Pinpoint the cell where the given text exists, returning its (x, y) midpoint coordinate. 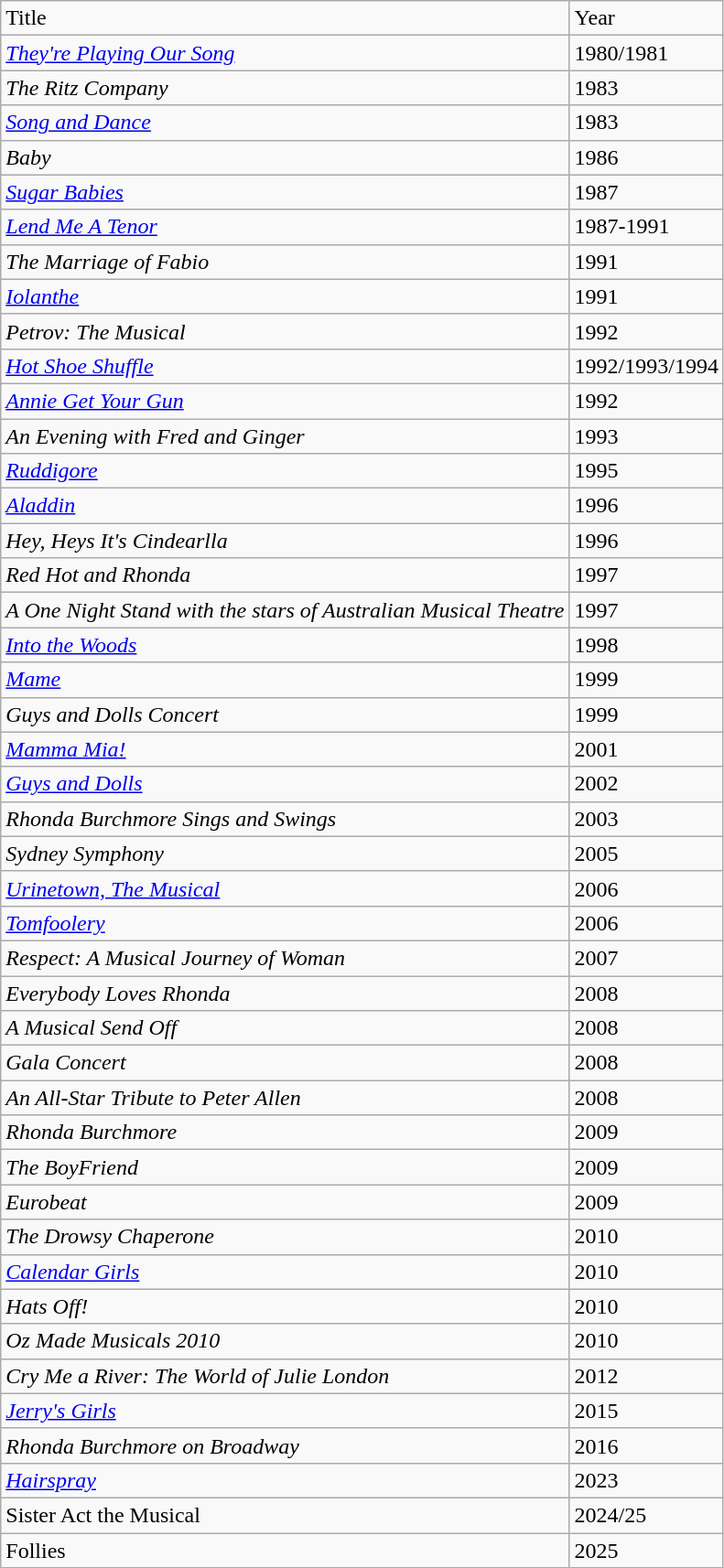
A Musical Send Off (286, 1028)
Sydney Symphony (286, 854)
1987-1991 (646, 227)
The Marriage of Fabio (286, 262)
Jerry's Girls (286, 1411)
Guys and Dolls (286, 784)
Red Hot and Rhonda (286, 575)
Baby (286, 157)
Rhonda Burchmore Sings and Swings (286, 819)
The BoyFriend (286, 1167)
Aladdin (286, 506)
Respect: A Musical Journey of Woman (286, 958)
2024/25 (646, 1515)
2016 (646, 1445)
Into the Woods (286, 645)
Mame (286, 680)
Year (646, 18)
2023 (646, 1480)
Hey, Heys It's Cindearlla (286, 541)
Ruddigore (286, 471)
2012 (646, 1376)
Sugar Babies (286, 192)
Eurobeat (286, 1202)
Song and Dance (286, 123)
Rhonda Burchmore (286, 1133)
The Drowsy Chaperone (286, 1237)
Annie Get Your Gun (286, 401)
1998 (646, 645)
Lend Me A Tenor (286, 227)
Tomfoolery (286, 923)
A One Night Stand with the stars of Australian Musical Theatre (286, 610)
They're Playing Our Song (286, 53)
Sister Act the Musical (286, 1515)
2005 (646, 854)
2001 (646, 749)
Petrov: The Musical (286, 331)
Hairspray (286, 1480)
Iolanthe (286, 296)
Calendar Girls (286, 1272)
Oz Made Musicals 2010 (286, 1341)
1992/1993/1994 (646, 366)
2007 (646, 958)
Mamma Mia! (286, 749)
1995 (646, 471)
Title (286, 18)
2002 (646, 784)
Rhonda Burchmore on Broadway (286, 1445)
An Evening with Fred and Ginger (286, 436)
Cry Me a River: The World of Julie London (286, 1376)
Everybody Loves Rhonda (286, 993)
Urinetown, The Musical (286, 888)
1980/1981 (646, 53)
1993 (646, 436)
Gala Concert (286, 1063)
The Ritz Company (286, 88)
1987 (646, 192)
Hats Off! (286, 1306)
An All-Star Tribute to Peter Allen (286, 1098)
2015 (646, 1411)
Hot Shoe Shuffle (286, 366)
1986 (646, 157)
Follies (286, 1551)
Guys and Dolls Concert (286, 714)
2025 (646, 1551)
2003 (646, 819)
